For the text-containing cell, return its midpoint in (x, y) coordinate format. 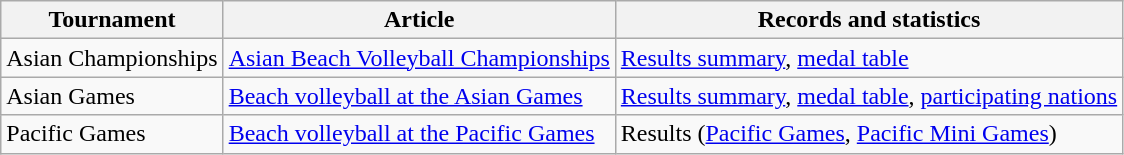
Results summary, medal table (868, 58)
Beach volleyball at the Pacific Games (419, 134)
Beach volleyball at the Asian Games (419, 96)
Results (Pacific Games, Pacific Mini Games) (868, 134)
Tournament (112, 20)
Asian Championships (112, 58)
Results summary, medal table, participating nations (868, 96)
Pacific Games (112, 134)
Asian Beach Volleyball Championships (419, 58)
Records and statistics (868, 20)
Asian Games (112, 96)
Article (419, 20)
